Capture the cell that displays the provided text and extract its [x, y] central coordinate. 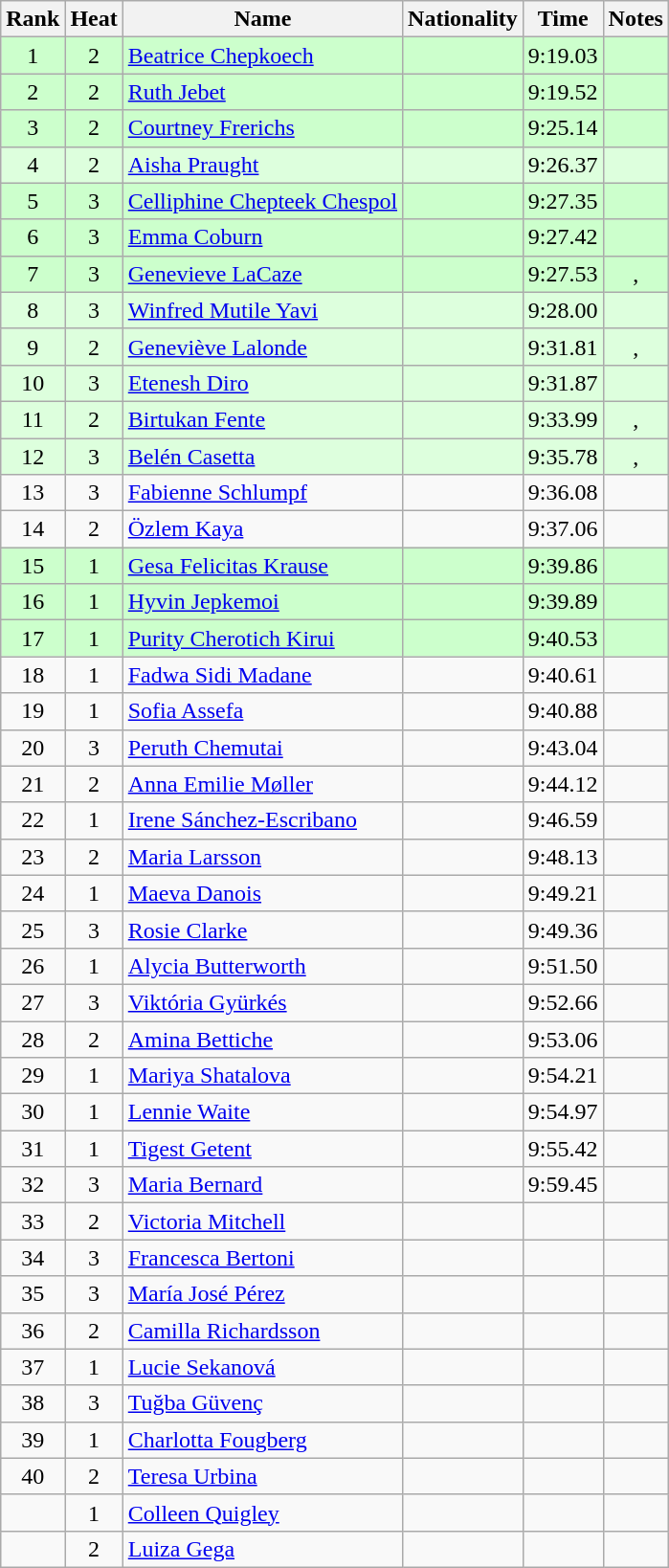
Teresa Urbina [262, 1476]
Maria Bernard [262, 1185]
Charlotta Fougberg [262, 1440]
6 [33, 237]
Peruth Chemutai [262, 748]
Mariya Shatalova [262, 1076]
Maeva Danois [262, 893]
36 [33, 1331]
9:19.52 [563, 92]
14 [33, 529]
9:43.04 [563, 748]
37 [33, 1367]
13 [33, 493]
9:31.87 [563, 383]
Rosie Clarke [262, 930]
9:39.86 [563, 566]
Colleen Quigley [262, 1512]
28 [33, 1039]
Celliphine Chepteek Chespol [262, 201]
19 [33, 711]
21 [33, 784]
30 [33, 1112]
Nationality [463, 19]
Gesa Felicitas Krause [262, 566]
Tuğba Güvenç [262, 1403]
Rank [33, 19]
9:44.12 [563, 784]
Tigest Getent [262, 1149]
Genevieve LaCaze [262, 274]
18 [33, 675]
9:27.53 [563, 274]
4 [33, 165]
9:27.35 [563, 201]
Lucie Sekanová [262, 1367]
31 [33, 1149]
María José Pérez [262, 1294]
39 [33, 1440]
9:35.78 [563, 457]
29 [33, 1076]
Birtukan Fente [262, 419]
Name [262, 19]
Winfred Mutile Yavi [262, 310]
9:54.21 [563, 1076]
40 [33, 1476]
Belén Casetta [262, 457]
Fabienne Schlumpf [262, 493]
Purity Cherotich Kirui [262, 638]
25 [33, 930]
Fadwa Sidi Madane [262, 675]
9:26.37 [563, 165]
23 [33, 857]
35 [33, 1294]
Courtney Frerichs [262, 128]
7 [33, 274]
9:49.21 [563, 893]
20 [33, 748]
17 [33, 638]
32 [33, 1185]
9:19.03 [563, 56]
11 [33, 419]
Anna Emilie Møller [262, 784]
Viktória Gyürkés [262, 1002]
33 [33, 1221]
Amina Bettiche [262, 1039]
Hyvin Jepkemoi [262, 602]
Ruth Jebet [262, 92]
Beatrice Chepkoech [262, 56]
9:25.14 [563, 128]
9:28.00 [563, 310]
9:39.89 [563, 602]
26 [33, 966]
10 [33, 383]
Victoria Mitchell [262, 1221]
Etenesh Diro [262, 383]
Notes [636, 19]
9:31.81 [563, 347]
9:48.13 [563, 857]
9:37.06 [563, 529]
Lennie Waite [262, 1112]
9:40.88 [563, 711]
12 [33, 457]
9:59.45 [563, 1185]
34 [33, 1258]
24 [33, 893]
9:40.61 [563, 675]
5 [33, 201]
Sofia Assefa [262, 711]
9:51.50 [563, 966]
9:36.08 [563, 493]
9:49.36 [563, 930]
22 [33, 820]
Özlem Kaya [262, 529]
9:55.42 [563, 1149]
Camilla Richardsson [262, 1331]
Emma Coburn [262, 237]
27 [33, 1002]
9:52.66 [563, 1002]
9:53.06 [563, 1039]
Heat [94, 19]
9:33.99 [563, 419]
9:46.59 [563, 820]
16 [33, 602]
Alycia Butterworth [262, 966]
9:54.97 [563, 1112]
9:27.42 [563, 237]
Time [563, 19]
Francesca Bertoni [262, 1258]
Aisha Praught [262, 165]
Maria Larsson [262, 857]
38 [33, 1403]
9:40.53 [563, 638]
8 [33, 310]
Irene Sánchez-Escribano [262, 820]
Luiza Gega [262, 1549]
15 [33, 566]
Geneviève Lalonde [262, 347]
9 [33, 347]
